From the cell containing the given text, extract its center point as [x, y] coordinate. 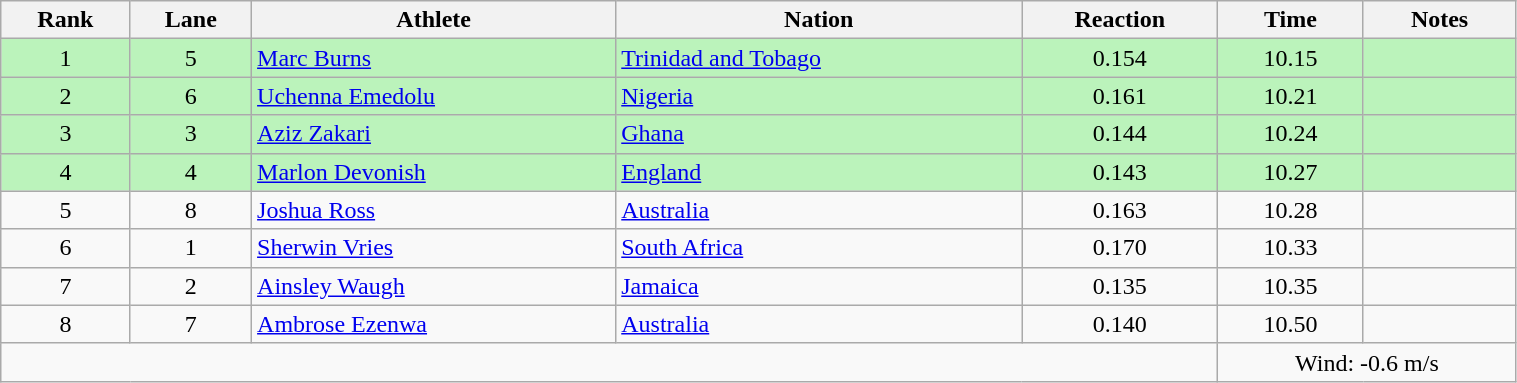
10.15 [1290, 58]
0.140 [1120, 324]
0.144 [1120, 134]
10.27 [1290, 172]
0.161 [1120, 96]
Athlete [434, 20]
10.21 [1290, 96]
Uchenna Emedolu [434, 96]
Rank [66, 20]
10.28 [1290, 210]
10.33 [1290, 248]
Reaction [1120, 20]
Aziz Zakari [434, 134]
10.50 [1290, 324]
Time [1290, 20]
South Africa [819, 248]
Trinidad and Tobago [819, 58]
0.135 [1120, 286]
10.24 [1290, 134]
Ghana [819, 134]
0.163 [1120, 210]
Ainsley Waugh [434, 286]
Lane [191, 20]
England [819, 172]
Notes [1440, 20]
Wind: -0.6 m/s [1367, 362]
Nigeria [819, 96]
0.154 [1120, 58]
0.170 [1120, 248]
Joshua Ross [434, 210]
Marlon Devonish [434, 172]
0.143 [1120, 172]
Nation [819, 20]
Ambrose Ezenwa [434, 324]
Sherwin Vries [434, 248]
10.35 [1290, 286]
Jamaica [819, 286]
Marc Burns [434, 58]
